Return (X, Y) of the center of cell containing provided text 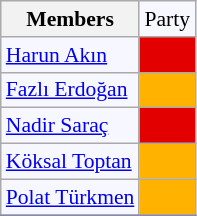
Köksal Toptan (70, 162)
Party (167, 19)
Harun Akın (70, 55)
Nadir Saraç (70, 126)
Fazlı Erdoğan (70, 90)
Polat Türkmen (70, 197)
Members (70, 19)
